Identify which cell holds the provided text, then report its [X, Y] central coordinate. 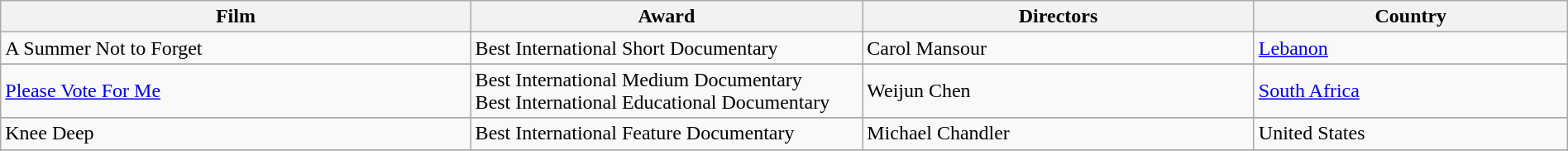
Best International Short Documentary [667, 48]
South Africa [1411, 91]
Weijun Chen [1059, 91]
Carol Mansour [1059, 48]
Please Vote For Me [236, 91]
Lebanon [1411, 48]
Best International Medium DocumentaryBest International Educational Documentary [667, 91]
Knee Deep [236, 134]
Directors [1059, 17]
Michael Chandler [1059, 134]
United States [1411, 134]
Film [236, 17]
Best International Feature Documentary [667, 134]
Award [667, 17]
A Summer Not to Forget [236, 48]
Country [1411, 17]
